Return the [X, Y] coordinate for the center point of the cell that contains the specified text.  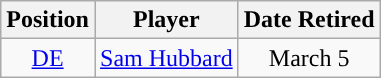
Player [166, 20]
Position [48, 20]
Date Retired [309, 20]
March 5 [309, 58]
Sam Hubbard [166, 58]
DE [48, 58]
